Locate the cell with the specified text and output its (x, y) center coordinate. 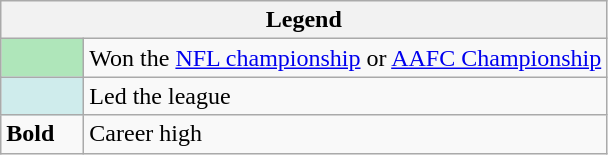
Bold (42, 134)
Led the league (346, 96)
Legend (304, 20)
Career high (346, 134)
Won the NFL championship or AAFC Championship (346, 58)
